Locate the cell with the specified text and output its (X, Y) center coordinate. 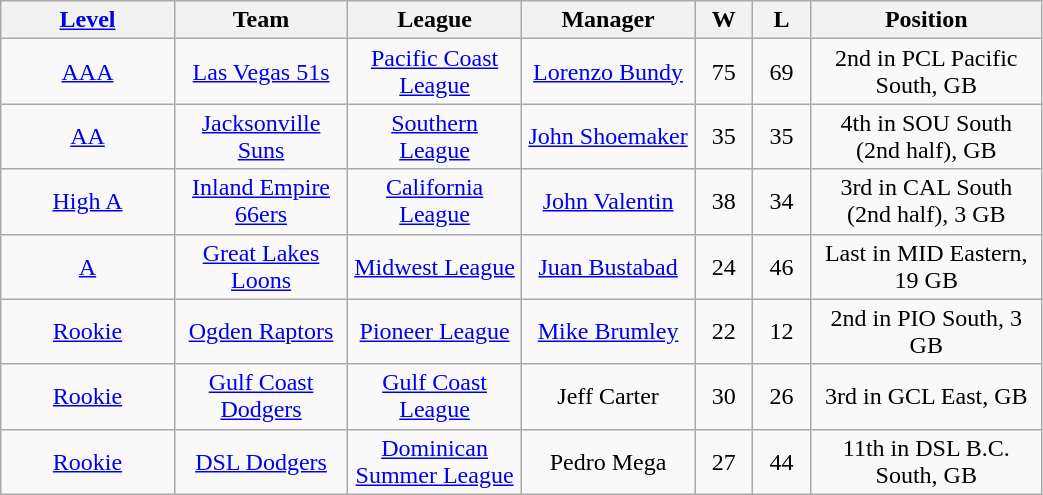
Pedro Mega (608, 462)
High A (88, 202)
Mike Brumley (608, 332)
38 (724, 202)
California League (435, 202)
Team (261, 20)
11th in DSL B.C. South, GB (927, 462)
2nd in PIO South, 3 GB (927, 332)
Pacific Coast League (435, 72)
L (782, 20)
John Shoemaker (608, 136)
27 (724, 462)
3rd in GCL East, GB (927, 396)
Manager (608, 20)
Last in MID Eastern, 19 GB (927, 266)
John Valentin (608, 202)
AA (88, 136)
Jeff Carter (608, 396)
30 (724, 396)
Southern League (435, 136)
12 (782, 332)
Lorenzo Bundy (608, 72)
3rd in CAL South (2nd half), 3 GB (927, 202)
League (435, 20)
Ogden Raptors (261, 332)
Gulf Coast League (435, 396)
24 (724, 266)
2nd in PCL Pacific South, GB (927, 72)
DSL Dodgers (261, 462)
22 (724, 332)
Pioneer League (435, 332)
4th in SOU South (2nd half), GB (927, 136)
Gulf Coast Dodgers (261, 396)
Dominican Summer League (435, 462)
46 (782, 266)
44 (782, 462)
Great Lakes Loons (261, 266)
A (88, 266)
Jacksonville Suns (261, 136)
AAA (88, 72)
75 (724, 72)
69 (782, 72)
34 (782, 202)
Juan Bustabad (608, 266)
Midwest League (435, 266)
Position (927, 20)
Inland Empire 66ers (261, 202)
26 (782, 396)
W (724, 20)
Las Vegas 51s (261, 72)
Level (88, 20)
